Locate the cell with the specified text and output its [X, Y] center coordinate. 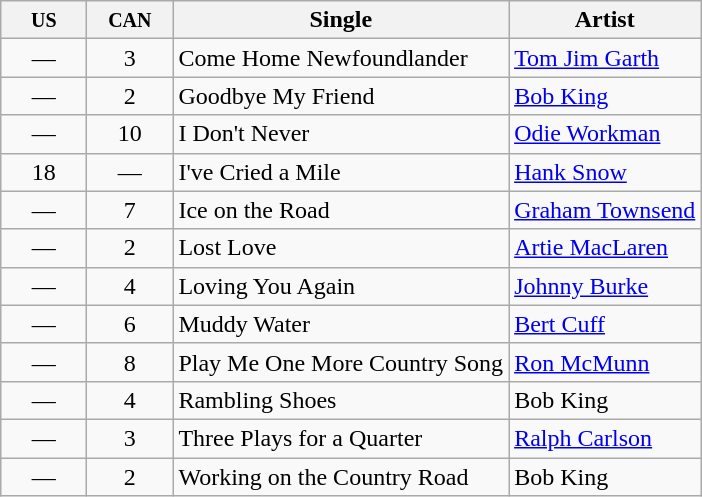
6 [130, 324]
18 [44, 172]
Hank Snow [605, 172]
Play Me One More Country Song [341, 362]
I've Cried a Mile [341, 172]
Muddy Water [341, 324]
Graham Townsend [605, 210]
Working on the Country Road [341, 477]
10 [130, 134]
US [44, 20]
Tom Jim Garth [605, 58]
CAN [130, 20]
Come Home Newfoundlander [341, 58]
Johnny Burke [605, 286]
Bert Cuff [605, 324]
Rambling Shoes [341, 400]
I Don't Never [341, 134]
Single [341, 20]
Ice on the Road [341, 210]
Goodbye My Friend [341, 96]
Lost Love [341, 248]
Loving You Again [341, 286]
Ron McMunn [605, 362]
8 [130, 362]
Three Plays for a Quarter [341, 438]
7 [130, 210]
Artie MacLaren [605, 248]
Artist [605, 20]
Ralph Carlson [605, 438]
Odie Workman [605, 134]
